Search for the cell housing the specified text and yield its (x, y) center coordinate. 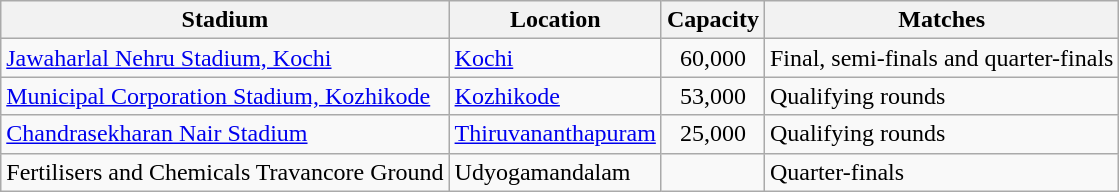
Capacity (712, 20)
Municipal Corporation Stadium, Kozhikode (225, 96)
Udyogamandalam (555, 172)
Matches (941, 20)
60,000 (712, 58)
Chandrasekharan Nair Stadium (225, 134)
Location (555, 20)
Stadium (225, 20)
Kozhikode (555, 96)
Final, semi-finals and quarter-finals (941, 58)
25,000 (712, 134)
Thiruvananthapuram (555, 134)
Jawaharlal Nehru Stadium, Kochi (225, 58)
Kochi (555, 58)
53,000 (712, 96)
Quarter-finals (941, 172)
Fertilisers and Chemicals Travancore Ground (225, 172)
